For the text-containing cell, return its midpoint in (X, Y) coordinate format. 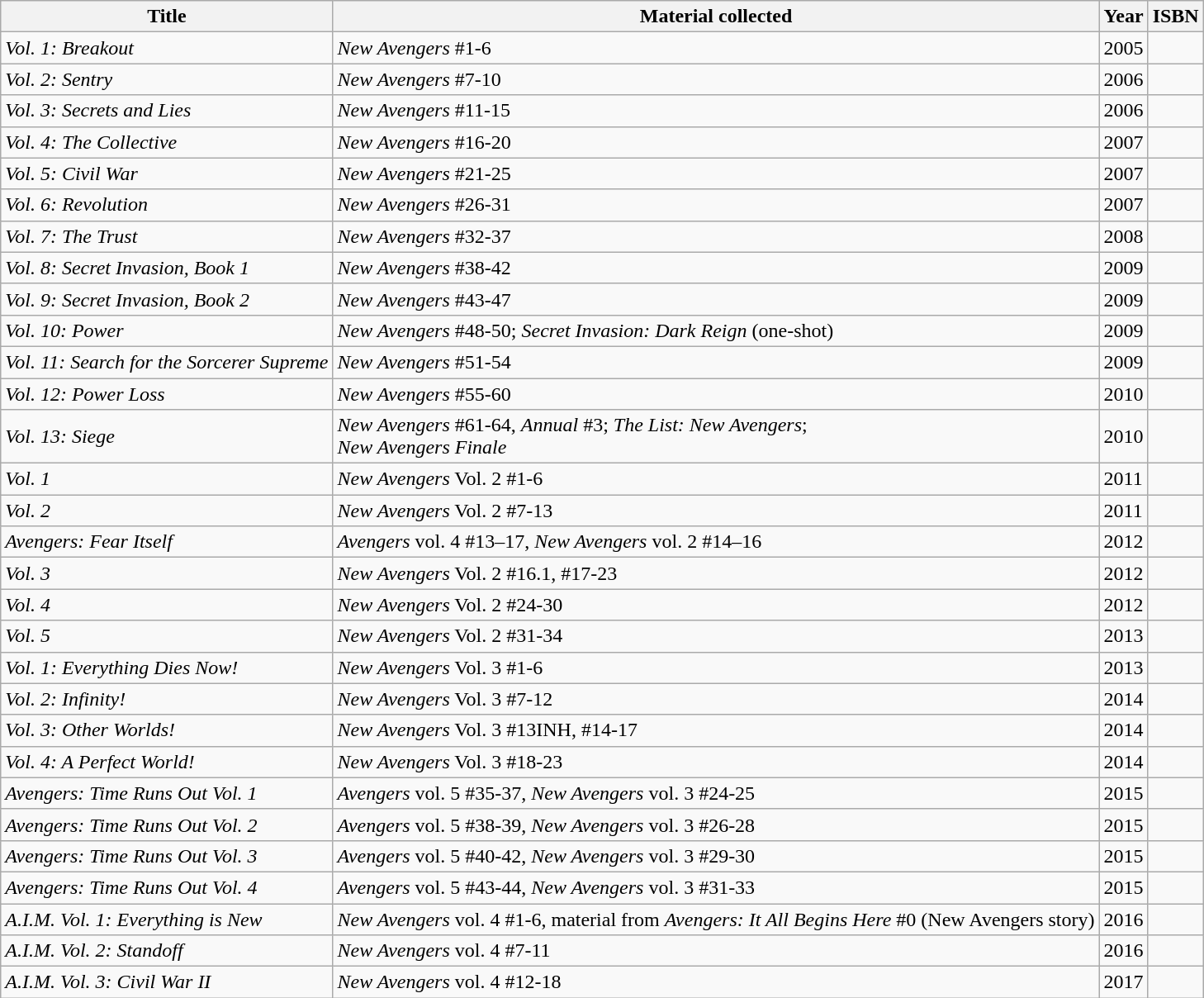
New Avengers Vol. 3 #13INH, #14-17 (716, 730)
Avengers: Time Runs Out Vol. 4 (167, 887)
New Avengers #43-47 (716, 299)
New Avengers #26-31 (716, 205)
Vol. 12: Power Loss (167, 394)
Avengers vol. 5 #38-39, New Avengers vol. 3 #26-28 (716, 825)
Avengers: Fear Itself (167, 542)
Vol. 3 (167, 573)
Vol. 3: Secrets and Lies (167, 111)
Avengers vol. 5 #40-42, New Avengers vol. 3 #29-30 (716, 856)
Vol. 10: Power (167, 330)
A.I.M. Vol. 1: Everything is New (167, 920)
Title (167, 17)
New Avengers #38-42 (716, 268)
Avengers: Time Runs Out Vol. 2 (167, 825)
Vol. 4: A Perfect World! (167, 762)
Vol. 7: The Trust (167, 236)
New Avengers Vol. 2 #7-13 (716, 511)
A.I.M. Vol. 3: Civil War II (167, 982)
New Avengers #51-54 (716, 362)
Vol. 2: Infinity! (167, 699)
New Avengers vol. 4 #7-11 (716, 951)
New Avengers #32-37 (716, 236)
New Avengers #61-64, Annual #3; The List: New Avengers; New Avengers Finale (716, 436)
Vol. 1: Breakout (167, 48)
New Avengers Vol. 2 #16.1, #17-23 (716, 573)
New Avengers #21-25 (716, 173)
2008 (1123, 236)
New Avengers #11-15 (716, 111)
A.I.M. Vol. 2: Standoff (167, 951)
New Avengers #16-20 (716, 142)
Avengers: Time Runs Out Vol. 1 (167, 793)
Vol. 5: Civil War (167, 173)
Vol. 13: Siege (167, 436)
2005 (1123, 48)
New Avengers #48-50; Secret Invasion: Dark Reign (one-shot) (716, 330)
New Avengers #7-10 (716, 79)
Vol. 2 (167, 511)
New Avengers Vol. 2 #31-34 (716, 636)
Vol. 1 (167, 479)
Year (1123, 17)
New Avengers Vol. 2 #1-6 (716, 479)
Vol. 3: Other Worlds! (167, 730)
Avengers vol. 5 #43-44, New Avengers vol. 3 #31-33 (716, 887)
New Avengers Vol. 3 #7-12 (716, 699)
New Avengers Vol. 3 #1-6 (716, 668)
New Avengers vol. 4 #12-18 (716, 982)
Avengers vol. 4 #13–17, New Avengers vol. 2 #14–16 (716, 542)
Vol. 8: Secret Invasion, Book 1 (167, 268)
New Avengers #55-60 (716, 394)
Vol. 9: Secret Invasion, Book 2 (167, 299)
Material collected (716, 17)
2017 (1123, 982)
New Avengers vol. 4 #1-6, material from Avengers: It All Begins Here #0 (New Avengers story) (716, 920)
Avengers: Time Runs Out Vol. 3 (167, 856)
Vol. 4 (167, 605)
New Avengers #1-6 (716, 48)
New Avengers Vol. 2 #24-30 (716, 605)
New Avengers Vol. 3 #18-23 (716, 762)
Vol. 2: Sentry (167, 79)
Avengers vol. 5 #35-37, New Avengers vol. 3 #24-25 (716, 793)
ISBN (1176, 17)
Vol. 5 (167, 636)
Vol. 4: The Collective (167, 142)
Vol. 6: Revolution (167, 205)
Vol. 11: Search for the Sorcerer Supreme (167, 362)
Vol. 1: Everything Dies Now! (167, 668)
